Output the [x, y] coordinate of the center of the cell containing the given text.  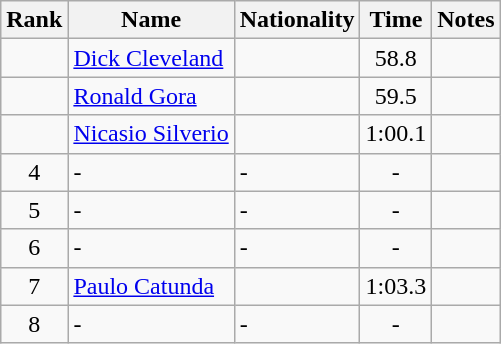
59.5 [396, 96]
58.8 [396, 58]
Paulo Catunda [151, 286]
6 [34, 248]
Time [396, 20]
1:00.1 [396, 134]
5 [34, 210]
Nicasio Silverio [151, 134]
Dick Cleveland [151, 58]
Ronald Gora [151, 96]
Notes [466, 20]
8 [34, 324]
4 [34, 172]
1:03.3 [396, 286]
Name [151, 20]
Rank [34, 20]
Nationality [297, 20]
7 [34, 286]
